Determine the (X, Y) coordinate at the center of the cell enclosing the given text.  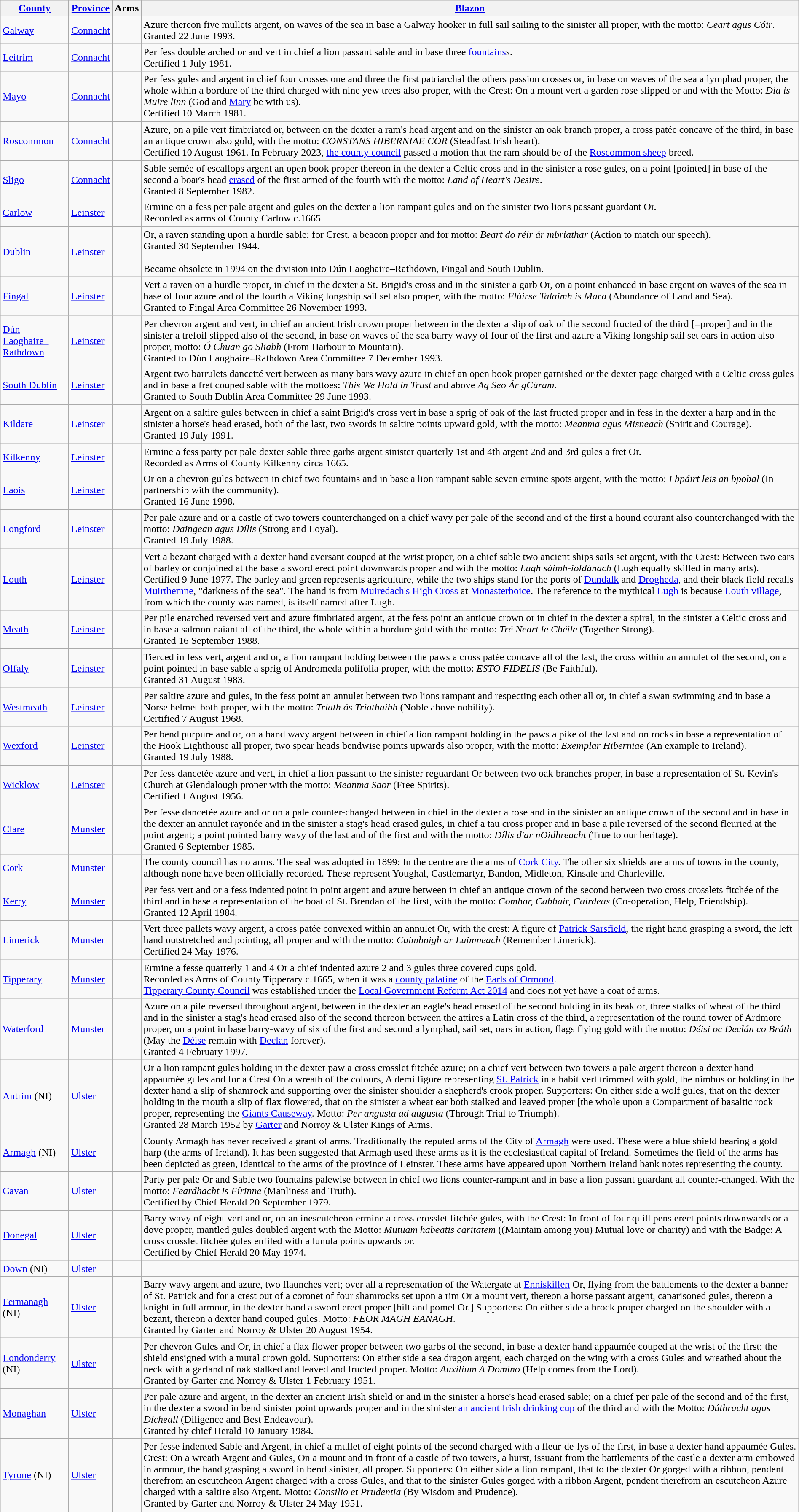
Carlow (35, 213)
Leitrim (35, 57)
Limerick (35, 940)
Clare (35, 829)
Longford (35, 529)
Wicklow (35, 785)
Kilkenny (35, 457)
Cork (35, 868)
Per fess double arched or and vert in chief a lion passant sable and in base three fountainss. Certified 1 July 1981. (470, 57)
Laois (35, 490)
Province (90, 8)
Kerry (35, 901)
Fingal (35, 296)
Cavan (35, 1191)
Donegal (35, 1235)
Monaghan (35, 1413)
Waterford (35, 1029)
Armagh (NI) (35, 1152)
Dublin (35, 251)
Tyrone (NI) (35, 1475)
County (35, 8)
Meath (35, 630)
Offaly (35, 668)
Down (NI) (35, 1269)
Roscommon (35, 141)
Mayo (35, 96)
Dún Laoghaire–Rathdown (35, 341)
Tipperary (35, 979)
Wexford (35, 746)
Galway (35, 30)
South Dublin (35, 385)
Westmeath (35, 707)
Kildare (35, 424)
Antrim (NI) (35, 1096)
Blazon (470, 8)
Sligo (35, 180)
Arms (126, 8)
Fermanagh (NI) (35, 1308)
Louth (35, 579)
Londonderry (NI) (35, 1364)
